Capture the cell that displays the provided text and extract its (X, Y) central coordinate. 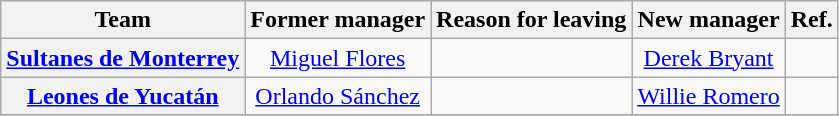
Sultanes de Monterrey (123, 58)
New manager (708, 20)
Ref. (812, 20)
Derek Bryant (708, 58)
Team (123, 20)
Reason for leaving (532, 20)
Miguel Flores (338, 58)
Leones de Yucatán (123, 96)
Willie Romero (708, 96)
Former manager (338, 20)
Orlando Sánchez (338, 96)
